Output the [x, y] coordinate of the center of the cell containing the given text.  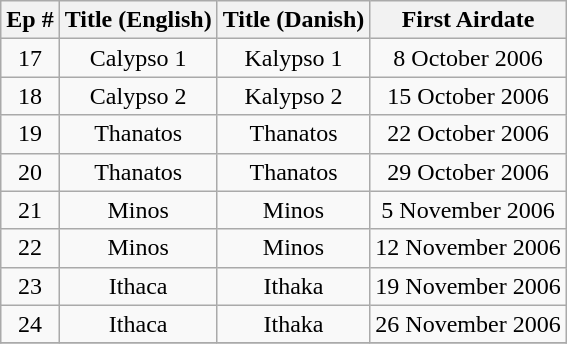
29 October 2006 [468, 172]
22 [30, 248]
5 November 2006 [468, 210]
21 [30, 210]
Kalypso 1 [294, 58]
19 [30, 134]
15 October 2006 [468, 96]
8 October 2006 [468, 58]
Title (Danish) [294, 20]
19 November 2006 [468, 286]
22 October 2006 [468, 134]
Calypso 2 [138, 96]
20 [30, 172]
Title (English) [138, 20]
24 [30, 324]
Kalypso 2 [294, 96]
18 [30, 96]
Calypso 1 [138, 58]
First Airdate [468, 20]
23 [30, 286]
26 November 2006 [468, 324]
17 [30, 58]
12 November 2006 [468, 248]
Ep # [30, 20]
